Output the [X, Y] coordinate of the center of the cell containing the given text.  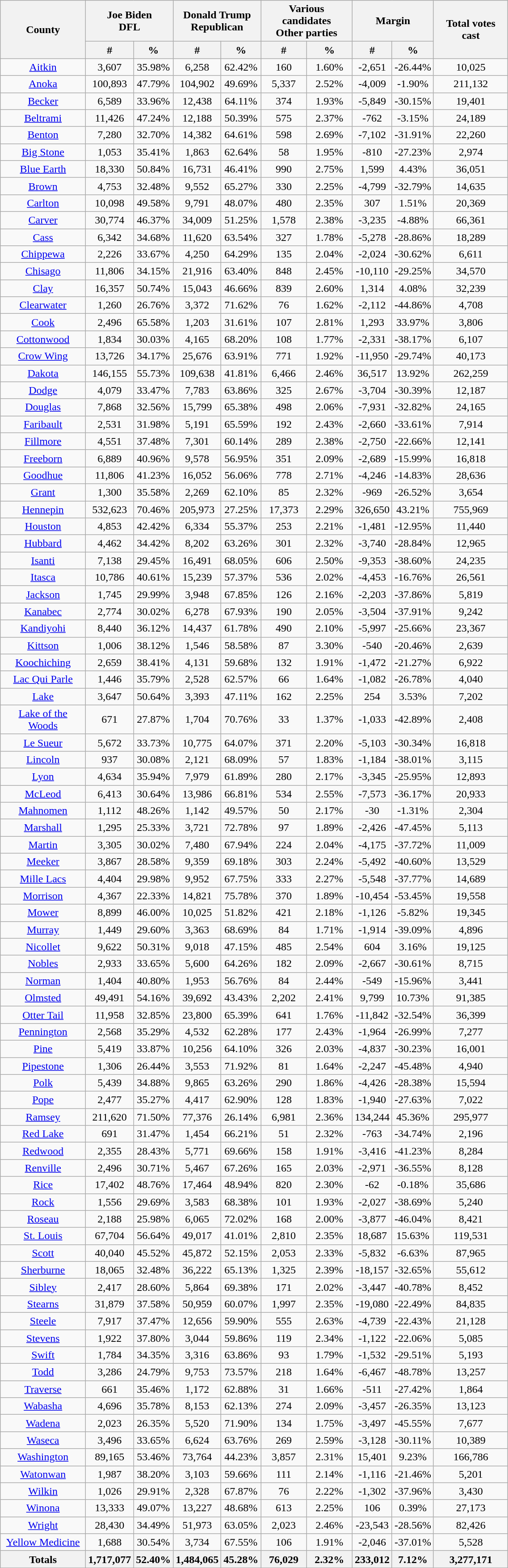
-23,543 [372, 1525]
-22.49% [413, 1304]
1.60% [329, 67]
-38.01% [413, 759]
Joe BidenDFL [130, 21]
59.90% [241, 1321]
-11,842 [372, 1015]
Margin [393, 21]
2,053 [284, 1253]
2.54% [329, 947]
35.29% [154, 1032]
2,417 [110, 1287]
Houston [43, 527]
7,917 [110, 1321]
3,286 [110, 1372]
28.58% [154, 862]
-28.38% [413, 1083]
29.99% [154, 594]
29.45% [154, 561]
3,393 [197, 696]
64.26% [241, 964]
661 [110, 1389]
3,316 [197, 1355]
9,791 [197, 203]
61.89% [241, 776]
Cottonwood [43, 339]
-2,046 [372, 1542]
36,517 [372, 373]
65.59% [241, 424]
33 [284, 720]
30.08% [154, 759]
-25.66% [413, 628]
19,125 [470, 947]
-21.46% [413, 1474]
Norman [43, 981]
-1,302 [372, 1491]
49.58% [154, 203]
66 [284, 679]
-26.44% [413, 67]
671 [110, 720]
160 [284, 67]
34.68% [154, 237]
555 [284, 1321]
40.80% [154, 981]
2.41% [329, 998]
-4,799 [372, 186]
-37.91% [413, 611]
67.93% [241, 611]
Lac Qui Parle [43, 679]
29.98% [154, 879]
3.53% [413, 696]
-9,353 [372, 561]
-21.27% [413, 662]
10,389 [470, 1440]
778 [284, 475]
262,259 [470, 373]
1,306 [110, 1066]
15,239 [197, 577]
1.92% [329, 356]
59.86% [241, 1338]
1,546 [197, 645]
14,821 [197, 896]
23,800 [197, 1015]
Freeborn [43, 458]
10,256 [197, 1049]
3,867 [110, 862]
Mille Lacs [43, 879]
-45.55% [413, 1423]
254 [372, 696]
62.64% [241, 152]
8,128 [470, 1168]
12,893 [470, 776]
56.95% [241, 458]
4,853 [110, 527]
-29.51% [413, 1355]
4,532 [197, 1032]
Pine [43, 1049]
-32.79% [413, 186]
-48.78% [413, 1372]
5,419 [110, 1049]
-2,247 [372, 1066]
2.71% [329, 475]
-3,447 [372, 1287]
-3,497 [372, 1423]
28.43% [154, 1151]
-14.83% [413, 475]
101 [284, 1202]
3,430 [470, 1491]
3,441 [470, 981]
51,973 [197, 1525]
-19,080 [372, 1304]
43.21% [413, 509]
2.55% [329, 793]
-6.63% [413, 1253]
1.86% [329, 1083]
-5,103 [372, 742]
49,491 [110, 998]
27,173 [470, 1508]
65.13% [241, 1270]
1.62% [329, 305]
45.36% [413, 1117]
Rock [43, 1202]
69.18% [241, 862]
County [43, 30]
Beltrami [43, 118]
-3,345 [372, 776]
41.23% [154, 475]
-810 [372, 152]
3,305 [110, 845]
16,001 [470, 1049]
1.95% [329, 152]
-3,504 [372, 611]
Becker [43, 101]
-5,849 [372, 101]
7,868 [110, 407]
1,745 [110, 594]
63.76% [241, 1440]
-29.25% [413, 271]
-30 [372, 811]
56.64% [154, 1236]
46.00% [154, 913]
9,952 [197, 879]
35.41% [154, 152]
27.87% [154, 720]
48.94% [241, 1185]
69.38% [241, 1287]
1,449 [110, 930]
5,085 [470, 1338]
1,484,065 [197, 1559]
111 [284, 1474]
-4,739 [372, 1321]
1,717,077 [110, 1559]
Totals [43, 1559]
5,520 [197, 1423]
-28.56% [413, 1525]
2,188 [110, 1219]
70.46% [154, 509]
Meeker [43, 862]
7,022 [470, 1100]
-46.04% [413, 1219]
-4,426 [372, 1083]
5,771 [197, 1151]
Mahnomen [43, 811]
35.46% [154, 1389]
Carlton [43, 203]
134,244 [372, 1117]
158 [284, 1151]
485 [284, 947]
3,372 [197, 305]
62.13% [241, 1406]
16,491 [197, 561]
50.84% [154, 169]
1,599 [372, 169]
2,810 [284, 1236]
-31.91% [413, 135]
19,401 [470, 101]
-16.76% [413, 577]
-32.65% [413, 1270]
-549 [372, 981]
48.68% [241, 1508]
2.63% [329, 1321]
2,774 [110, 611]
50 [284, 811]
12,438 [197, 101]
48.07% [241, 203]
34.17% [154, 356]
26,561 [470, 577]
5,240 [470, 1202]
Wadena [43, 1423]
56.06% [241, 475]
4,417 [197, 1100]
-3,877 [372, 1219]
87 [284, 645]
28.60% [154, 1287]
330 [284, 186]
-32.82% [413, 407]
6,611 [470, 254]
598 [284, 135]
641 [284, 1015]
3,806 [470, 322]
165 [284, 1168]
63.54% [241, 237]
Carver [43, 220]
13,333 [110, 1508]
24.79% [154, 1372]
Clearwater [43, 305]
Clay [43, 288]
85 [284, 492]
34.88% [154, 1083]
166,786 [470, 1457]
Cook [43, 322]
49.57% [241, 811]
274 [284, 1406]
Donald TrumpRepublican [217, 21]
-10,110 [372, 271]
40.61% [154, 577]
Crow Wing [43, 356]
62.10% [241, 492]
71.50% [154, 1117]
211,620 [110, 1117]
5,528 [470, 1542]
2.05% [329, 611]
Winona [43, 1508]
2.52% [329, 84]
29.60% [154, 930]
52.40% [154, 1559]
45.52% [154, 1253]
1,704 [197, 720]
498 [284, 407]
53.46% [154, 1457]
49,017 [197, 1236]
Blue Earth [43, 169]
289 [284, 441]
20,933 [470, 793]
18,289 [470, 237]
-12.95% [413, 527]
30.03% [154, 339]
84,835 [470, 1304]
2.60% [329, 288]
82,426 [470, 1525]
2,568 [110, 1032]
-25.95% [413, 776]
-37.77% [413, 879]
63.40% [241, 271]
15.63% [413, 1236]
2.14% [329, 1474]
2,933 [110, 964]
107 [284, 322]
1.75% [329, 1423]
1,987 [110, 1474]
421 [284, 913]
Brown [43, 186]
-47.45% [413, 828]
-2,667 [372, 964]
-45.48% [413, 1066]
-30.34% [413, 742]
-2,651 [372, 67]
6,589 [110, 101]
1.78% [329, 237]
57 [284, 759]
7,979 [197, 776]
2.00% [329, 1219]
8,440 [110, 628]
9,242 [470, 611]
38.41% [154, 662]
-5.82% [413, 913]
218 [284, 1372]
2.36% [329, 1117]
97 [284, 828]
132 [284, 662]
36,051 [470, 169]
11,620 [197, 237]
18,065 [110, 1270]
3,607 [110, 67]
4,040 [470, 679]
10,098 [110, 203]
Washington [43, 1457]
55.37% [241, 527]
-7,931 [372, 407]
1,446 [110, 679]
3,647 [110, 696]
9.23% [413, 1457]
374 [284, 101]
Lyon [43, 776]
1,556 [110, 1202]
6,342 [110, 237]
2.29% [329, 509]
-5,492 [372, 862]
-3,128 [372, 1440]
27.25% [241, 509]
65.58% [154, 322]
4,131 [197, 662]
534 [284, 793]
1,834 [110, 339]
-37.72% [413, 845]
536 [284, 577]
25,676 [197, 356]
-2,689 [372, 458]
269 [284, 1440]
15,594 [470, 1083]
-1,126 [372, 913]
-26.35% [413, 1406]
37.48% [154, 441]
Hennepin [43, 509]
5,864 [197, 1287]
Pennington [43, 1032]
351 [284, 458]
2,202 [284, 998]
-15.96% [413, 981]
28,430 [110, 1525]
3,948 [197, 594]
Faribault [43, 424]
1,325 [284, 1270]
3,857 [284, 1457]
7,783 [197, 390]
1,922 [110, 1338]
71.92% [241, 1066]
-22.43% [413, 1321]
-3,416 [372, 1151]
-30.11% [413, 1440]
-4.88% [413, 220]
8,899 [110, 913]
50.64% [154, 696]
6,981 [284, 1117]
9,359 [197, 862]
1,295 [110, 828]
1.76% [329, 1015]
13,227 [197, 1508]
2,328 [197, 1491]
-4,453 [372, 577]
4,367 [110, 896]
31 [284, 1389]
327 [284, 237]
47.15% [241, 947]
21,128 [470, 1321]
135 [284, 254]
-1,940 [372, 1100]
691 [110, 1134]
3.16% [413, 947]
-44.86% [413, 305]
14,689 [470, 879]
46.66% [241, 288]
-26.99% [413, 1032]
48.26% [154, 811]
Koochiching [43, 662]
13,123 [470, 1406]
-5,278 [372, 237]
3,583 [197, 1202]
-62 [372, 1185]
Wabasha [43, 1406]
2,531 [110, 424]
31.98% [154, 424]
-511 [372, 1389]
Kanabec [43, 611]
-1,082 [372, 679]
5,337 [284, 84]
-18,157 [372, 1270]
1,203 [197, 322]
1.71% [329, 930]
168 [284, 1219]
2.30% [329, 1185]
1,026 [110, 1491]
2.16% [329, 594]
Marshall [43, 828]
29.91% [154, 1491]
Swift [43, 1355]
6,278 [197, 611]
2.20% [329, 742]
32.70% [154, 135]
Anoka [43, 84]
52.15% [241, 1253]
7,277 [470, 1032]
-38.60% [413, 561]
22.33% [154, 896]
-1,033 [372, 720]
Wilkin [43, 1491]
10,775 [197, 742]
-2,024 [372, 254]
-26.78% [413, 679]
Kittson [43, 645]
Stearns [43, 1304]
31.61% [241, 322]
-37.96% [413, 1491]
2.37% [329, 118]
Chippewa [43, 254]
33.97% [413, 322]
109,638 [197, 373]
6,624 [197, 1440]
40,173 [470, 356]
26.76% [154, 305]
9,865 [197, 1083]
-39.09% [413, 930]
Scott [43, 1253]
100,893 [110, 84]
2.06% [329, 407]
Dodge [43, 390]
-1,116 [372, 1474]
67.87% [241, 1491]
755,969 [470, 509]
17,464 [197, 1185]
104,902 [197, 84]
-2,660 [372, 424]
42.42% [154, 527]
3,496 [110, 1440]
19,345 [470, 913]
7.12% [413, 1559]
Grant [43, 492]
47.79% [154, 84]
2,121 [197, 759]
771 [284, 356]
2,974 [470, 152]
5,672 [110, 742]
73,764 [197, 1457]
35.94% [154, 776]
146,155 [110, 373]
17,402 [110, 1185]
59.68% [241, 662]
67.75% [241, 879]
Lake [43, 696]
16,731 [197, 169]
4,250 [197, 254]
89,165 [110, 1457]
-38.69% [413, 1202]
11,426 [110, 118]
4,079 [110, 390]
35.98% [154, 67]
Renville [43, 1168]
68.20% [241, 339]
62.28% [241, 1032]
7,677 [470, 1423]
68.09% [241, 759]
12,187 [470, 390]
Kandiyohi [43, 628]
67,704 [110, 1236]
-27.63% [413, 1100]
35.58% [154, 492]
-20.46% [413, 645]
2.50% [329, 561]
66.21% [241, 1134]
9,578 [197, 458]
108 [284, 339]
Yellow Medicine [43, 1542]
839 [284, 288]
-30.62% [413, 254]
-30.61% [413, 964]
Mower [43, 913]
119 [284, 1338]
-27.23% [413, 152]
8,421 [470, 1219]
Nobles [43, 964]
-0.18% [413, 1185]
33.87% [154, 1049]
Stevens [43, 1338]
-3,457 [372, 1406]
20,369 [470, 203]
32.56% [154, 407]
3,277,171 [470, 1559]
46.41% [241, 169]
211,132 [470, 84]
2.69% [329, 135]
2.10% [329, 628]
126 [284, 594]
15,799 [197, 407]
9,622 [110, 947]
Jackson [43, 594]
326,650 [372, 509]
-969 [372, 492]
-4,246 [372, 475]
-34.74% [413, 1134]
1,863 [197, 152]
-7,102 [372, 135]
24,165 [470, 407]
-3,704 [372, 390]
2.22% [329, 1491]
5,113 [470, 828]
9,799 [372, 998]
8,715 [470, 964]
23,367 [470, 628]
45,872 [197, 1253]
34,570 [470, 271]
51.82% [241, 913]
2.44% [329, 981]
Goodhue [43, 475]
6,466 [284, 373]
290 [284, 1083]
Fillmore [43, 441]
60.14% [241, 441]
2.21% [329, 527]
10.73% [413, 998]
30.64% [154, 793]
Dakota [43, 373]
Polk [43, 1083]
37.47% [154, 1321]
-15.99% [413, 458]
Waseca [43, 1440]
8,153 [197, 1406]
128 [284, 1100]
2,659 [110, 662]
1.79% [329, 1355]
Morrison [43, 896]
62.42% [241, 67]
1,006 [110, 645]
51.25% [241, 220]
25.98% [154, 1219]
Various candidatesOther parties [306, 21]
13,986 [197, 793]
-1,914 [372, 930]
28,636 [470, 475]
3,654 [470, 492]
Martin [43, 845]
4,696 [110, 1406]
49.69% [241, 84]
33.67% [154, 254]
18,687 [372, 1236]
33.73% [154, 742]
Cass [43, 237]
54.16% [154, 998]
6,413 [110, 793]
1,864 [470, 1389]
66,361 [470, 220]
13,726 [110, 356]
-1,122 [372, 1338]
12,141 [470, 441]
57.37% [241, 577]
Pope [43, 1100]
1,293 [372, 322]
-26.52% [413, 492]
64.11% [241, 101]
6,889 [110, 458]
38.20% [154, 1474]
-1,184 [372, 759]
Sibley [43, 1287]
820 [284, 1185]
3,115 [470, 759]
-36.17% [413, 793]
4.43% [413, 169]
44.23% [241, 1457]
990 [284, 169]
65.38% [241, 407]
30.54% [154, 1542]
73.57% [241, 1372]
Otter Tail [43, 1015]
32.85% [154, 1015]
81 [284, 1066]
7,138 [110, 561]
295,977 [470, 1117]
2,408 [470, 720]
66.81% [241, 793]
2.18% [329, 913]
937 [110, 759]
190 [284, 611]
-29.74% [413, 356]
1,454 [197, 1134]
4,896 [470, 930]
41.01% [241, 1236]
17,373 [284, 509]
9,753 [197, 1372]
-762 [372, 118]
5,201 [470, 1474]
10,786 [110, 577]
301 [284, 544]
14,382 [197, 135]
2.81% [329, 322]
4,551 [110, 441]
64.10% [241, 1049]
4,404 [110, 879]
11,958 [110, 1015]
Traverse [43, 1389]
2,304 [470, 811]
15,043 [197, 288]
-1.90% [413, 84]
40.96% [154, 458]
-28.86% [413, 237]
-11,950 [372, 356]
40,040 [110, 1253]
68.05% [241, 561]
19,558 [470, 896]
4,634 [110, 776]
325 [284, 390]
-1,481 [372, 527]
Ramsey [43, 1117]
-2,331 [372, 339]
11,009 [470, 845]
50.74% [154, 288]
26.44% [154, 1066]
-37.86% [413, 594]
76,029 [284, 1559]
67.85% [241, 594]
162 [284, 696]
50,959 [197, 1304]
6,107 [470, 339]
-40.78% [413, 1287]
7,280 [110, 135]
Redwood [43, 1151]
Steele [43, 1321]
1,578 [284, 220]
14,437 [197, 628]
St. Louis [43, 1236]
25.33% [154, 828]
72.02% [241, 1219]
63.05% [241, 1525]
Murray [43, 930]
35.78% [154, 1406]
29.69% [154, 1202]
11,440 [470, 527]
Watonwan [43, 1474]
848 [284, 271]
58.58% [241, 645]
-28.84% [413, 544]
8,284 [470, 1151]
-10,454 [372, 896]
71.62% [241, 305]
4,708 [470, 305]
34.49% [154, 1525]
5,439 [110, 1083]
Hubbard [43, 544]
26.14% [241, 1117]
1,404 [110, 981]
2,355 [110, 1151]
371 [284, 742]
2,196 [470, 1134]
68.69% [241, 930]
Rice [43, 1185]
5,191 [197, 424]
326 [284, 1049]
2.34% [329, 1338]
35.79% [154, 679]
5,193 [470, 1355]
60.07% [241, 1304]
1,142 [197, 811]
134 [284, 1423]
35,686 [470, 1185]
30,774 [110, 220]
31.47% [154, 1134]
32,239 [470, 288]
69.66% [241, 1151]
575 [284, 118]
59.66% [241, 1474]
-38.17% [413, 339]
182 [284, 964]
1,953 [197, 981]
-2,750 [372, 441]
333 [284, 879]
7,202 [470, 696]
13,257 [470, 1372]
93 [284, 1355]
13,529 [470, 862]
-41.23% [413, 1151]
Nicollet [43, 947]
606 [284, 561]
2.27% [329, 879]
36,222 [197, 1270]
2,477 [110, 1100]
-1,532 [372, 1355]
2.59% [329, 1440]
77,376 [197, 1117]
36.12% [154, 628]
2.31% [329, 1457]
2,639 [470, 645]
Douglas [43, 407]
3,553 [197, 1066]
-36.55% [413, 1168]
67.55% [241, 1542]
7,914 [470, 424]
-30.23% [413, 1049]
2.45% [329, 271]
253 [284, 527]
2.39% [329, 1270]
65.39% [241, 1015]
-4,009 [372, 84]
Big Stone [43, 152]
2,269 [197, 492]
2.67% [329, 390]
7,480 [197, 845]
-2,971 [372, 1168]
-2,426 [372, 828]
532,623 [110, 509]
1,112 [110, 811]
22,260 [470, 135]
-30.39% [413, 390]
12,188 [197, 118]
62.57% [241, 679]
-3,740 [372, 544]
4,462 [110, 544]
14,635 [470, 186]
70.76% [241, 720]
-53.45% [413, 896]
4,940 [470, 1066]
224 [284, 845]
34.35% [154, 1355]
33.96% [154, 101]
-5,832 [372, 1253]
91,385 [470, 998]
480 [284, 203]
Sherburne [43, 1270]
Pipestone [43, 1066]
46.37% [154, 220]
56.76% [241, 981]
7,301 [197, 441]
Aitkin [43, 67]
5,600 [197, 964]
-5,548 [372, 879]
McLeod [43, 793]
1,053 [110, 152]
Wright [43, 1525]
41.81% [241, 373]
12,965 [470, 544]
370 [284, 896]
50.39% [241, 118]
Roseau [43, 1219]
37.80% [154, 1338]
2.75% [329, 169]
2.24% [329, 862]
24,189 [470, 118]
1,260 [110, 305]
-42.89% [413, 720]
205,973 [197, 509]
-4,837 [372, 1049]
1,784 [110, 1355]
-1,472 [372, 662]
-27.42% [413, 1389]
6,334 [197, 527]
31,879 [110, 1304]
48.76% [154, 1185]
0.39% [413, 1508]
-5,997 [372, 628]
613 [284, 1508]
4,753 [110, 186]
38.12% [154, 645]
6,258 [197, 67]
-22.06% [413, 1338]
4,165 [197, 339]
2,226 [110, 254]
-40.60% [413, 862]
490 [284, 628]
64.07% [241, 742]
75.78% [241, 896]
233,012 [372, 1559]
2,528 [197, 679]
12,656 [197, 1321]
-7,573 [372, 793]
3,103 [197, 1474]
Isanti [43, 561]
1,172 [197, 1389]
35.27% [154, 1100]
5,467 [197, 1168]
119,531 [470, 1236]
8,452 [470, 1287]
1.66% [329, 1389]
1,314 [372, 288]
55,612 [470, 1270]
45.28% [241, 1559]
8,202 [197, 544]
21,916 [197, 271]
-30.15% [413, 101]
64.29% [241, 254]
3,734 [197, 1542]
Chisago [43, 271]
6,065 [197, 1219]
13.92% [413, 373]
1.77% [329, 339]
62.88% [241, 1389]
3,721 [197, 828]
6,922 [470, 662]
-6,467 [372, 1372]
280 [284, 776]
39,692 [197, 998]
307 [372, 203]
24,235 [470, 561]
604 [372, 947]
33.47% [154, 390]
43.43% [241, 998]
26.35% [154, 1423]
3.30% [329, 645]
47.24% [154, 118]
36,399 [470, 1015]
67.26% [241, 1168]
Itasca [43, 577]
47.11% [241, 696]
-2,203 [372, 594]
34.42% [154, 544]
-2,112 [372, 305]
50.31% [154, 947]
5,819 [470, 594]
171 [284, 1287]
303 [284, 862]
9,018 [197, 947]
1,997 [284, 1304]
192 [284, 424]
-4,175 [372, 845]
72.78% [241, 828]
18,330 [110, 169]
Red Lake [43, 1134]
67.94% [241, 845]
58 [284, 152]
-1.31% [413, 811]
64.61% [241, 135]
Olmsted [43, 998]
Benton [43, 135]
34,009 [197, 220]
62.90% [241, 1100]
65.27% [241, 186]
37.58% [154, 1304]
1,688 [110, 1542]
1.37% [329, 720]
51 [284, 1134]
-37.01% [413, 1542]
61.78% [241, 628]
49.07% [154, 1508]
63.91% [241, 356]
87,965 [470, 1253]
Total votes cast [470, 30]
1.51% [413, 203]
3,363 [197, 930]
-32.54% [413, 1015]
68.38% [241, 1202]
2.33% [329, 1253]
16,357 [110, 288]
15,401 [372, 1457]
Lincoln [43, 759]
-22.66% [413, 441]
9,552 [197, 186]
-1,964 [372, 1032]
Le Sueur [43, 742]
Todd [43, 1372]
16,052 [197, 475]
3,044 [197, 1338]
-33.61% [413, 424]
-3.15% [413, 118]
71.90% [241, 1423]
55.73% [154, 373]
34.15% [154, 271]
Lake of the Woods [43, 720]
-540 [372, 645]
1,300 [110, 492]
-3,235 [372, 220]
177 [284, 1032]
-763 [372, 1134]
30.71% [154, 1168]
4.08% [413, 288]
-2,027 [372, 1202]
